Identify which cell holds the provided text, then report its (x, y) central coordinate. 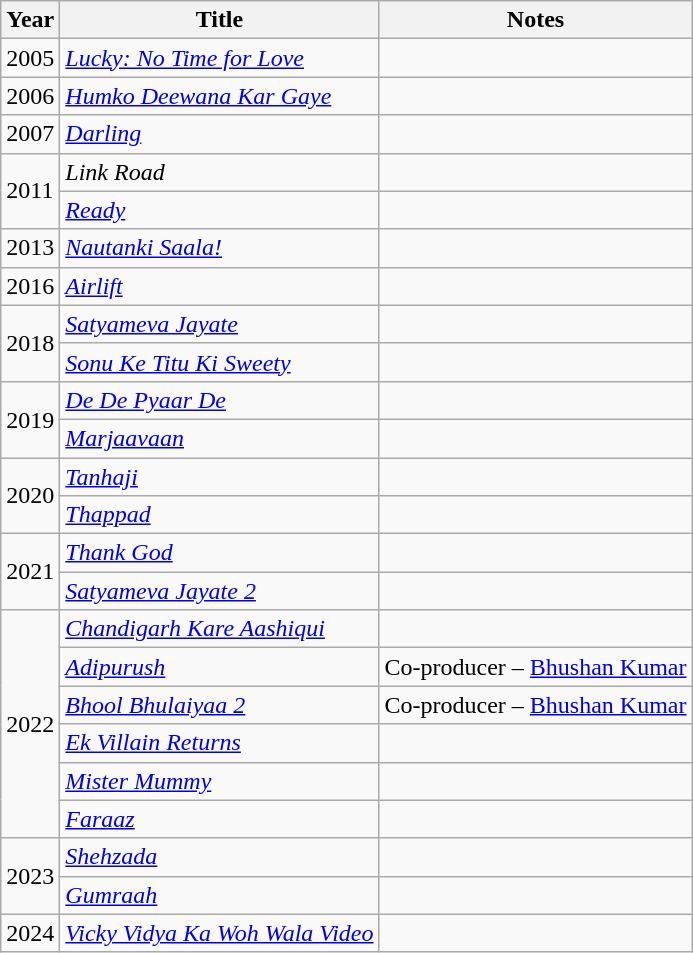
Ek Villain Returns (220, 743)
Gumraah (220, 895)
De De Pyaar De (220, 400)
Marjaavaan (220, 438)
Vicky Vidya Ka Woh Wala Video (220, 933)
2023 (30, 876)
2022 (30, 724)
Darling (220, 134)
Humko Deewana Kar Gaye (220, 96)
2007 (30, 134)
Satyameva Jayate (220, 324)
Faraaz (220, 819)
2016 (30, 286)
Notes (536, 20)
Adipurush (220, 667)
Shehzada (220, 857)
Lucky: No Time for Love (220, 58)
Thappad (220, 515)
2024 (30, 933)
2020 (30, 496)
Ready (220, 210)
Thank God (220, 553)
Year (30, 20)
2019 (30, 419)
Sonu Ke Titu Ki Sweety (220, 362)
2013 (30, 248)
Link Road (220, 172)
Bhool Bhulaiyaa 2 (220, 705)
Title (220, 20)
Nautanki Saala! (220, 248)
Airlift (220, 286)
Satyameva Jayate 2 (220, 591)
2005 (30, 58)
Mister Mummy (220, 781)
2011 (30, 191)
2021 (30, 572)
2006 (30, 96)
Chandigarh Kare Aashiqui (220, 629)
Tanhaji (220, 477)
2018 (30, 343)
